Determine the (x, y) coordinate at the center of the cell enclosing the given text.  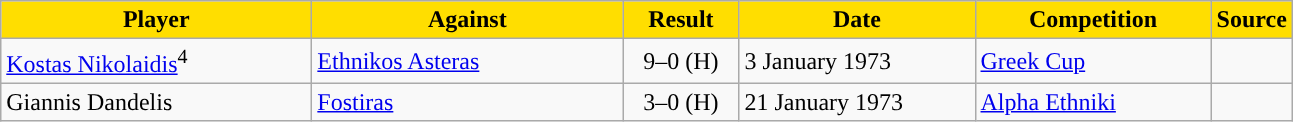
3–0 (H) (681, 102)
Date (857, 20)
Kostas Nikolaidis4 (156, 62)
Source (1252, 20)
Result (681, 20)
Player (156, 20)
Against (468, 20)
Fostiras (468, 102)
Ethnikos Asteras (468, 62)
Greek Cup (1093, 62)
3 January 1973 (857, 62)
Alpha Ethniki (1093, 102)
21 January 1973 (857, 102)
Competition (1093, 20)
9–0 (H) (681, 62)
Giannis Dandelis (156, 102)
